Identify which cell holds the provided text, then report its [X, Y] central coordinate. 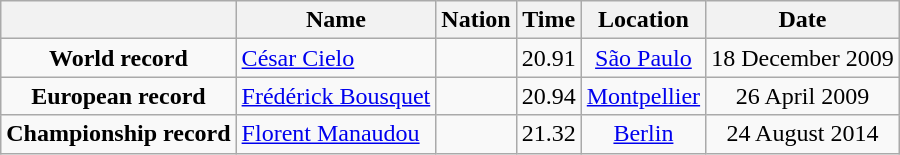
World record [118, 58]
César Cielo [336, 58]
20.94 [548, 96]
São Paulo [643, 58]
Time [548, 20]
Frédérick Bousquet [336, 96]
Championship record [118, 134]
Location [643, 20]
24 August 2014 [803, 134]
Berlin [643, 134]
European record [118, 96]
Florent Manaudou [336, 134]
26 April 2009 [803, 96]
Name [336, 20]
Nation [476, 20]
18 December 2009 [803, 58]
21.32 [548, 134]
Montpellier [643, 96]
20.91 [548, 58]
Date [803, 20]
